Pinpoint the cell where the given text exists, returning its [X, Y] midpoint coordinate. 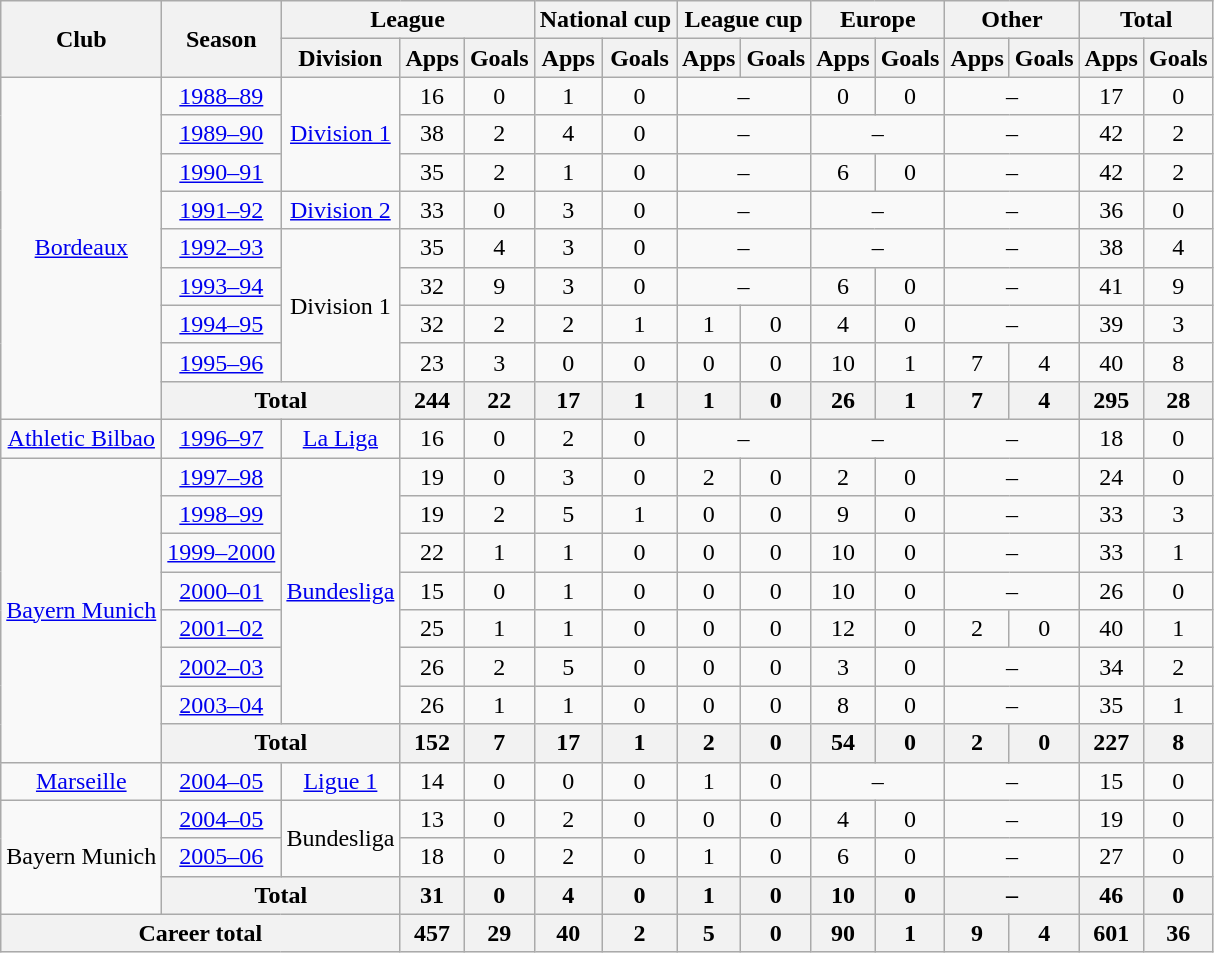
2003–04 [222, 705]
601 [1111, 933]
13 [432, 819]
1992–93 [222, 248]
39 [1111, 324]
1998–99 [222, 515]
25 [432, 629]
14 [432, 781]
1990–91 [222, 172]
23 [432, 362]
2000–01 [222, 591]
457 [432, 933]
Career total [200, 933]
League cup [744, 20]
1996–97 [222, 438]
Bordeaux [82, 248]
28 [1178, 400]
1999–2000 [222, 553]
31 [432, 895]
152 [432, 743]
227 [1111, 743]
Other [1012, 20]
46 [1111, 895]
244 [432, 400]
29 [499, 933]
Ligue 1 [340, 781]
1988–89 [222, 96]
League [408, 20]
1997–98 [222, 477]
1994–95 [222, 324]
1993–94 [222, 286]
Club [82, 39]
24 [1111, 477]
National cup [605, 20]
34 [1111, 667]
1989–90 [222, 134]
90 [843, 933]
La Liga [340, 438]
41 [1111, 286]
2001–02 [222, 629]
12 [843, 629]
27 [1111, 857]
2002–03 [222, 667]
Marseille [82, 781]
Division [340, 58]
Division 2 [340, 210]
1995–96 [222, 362]
295 [1111, 400]
1991–92 [222, 210]
Season [222, 39]
54 [843, 743]
2005–06 [222, 857]
Athletic Bilbao [82, 438]
Europe [878, 20]
